Search for the cell housing the specified text and yield its [x, y] center coordinate. 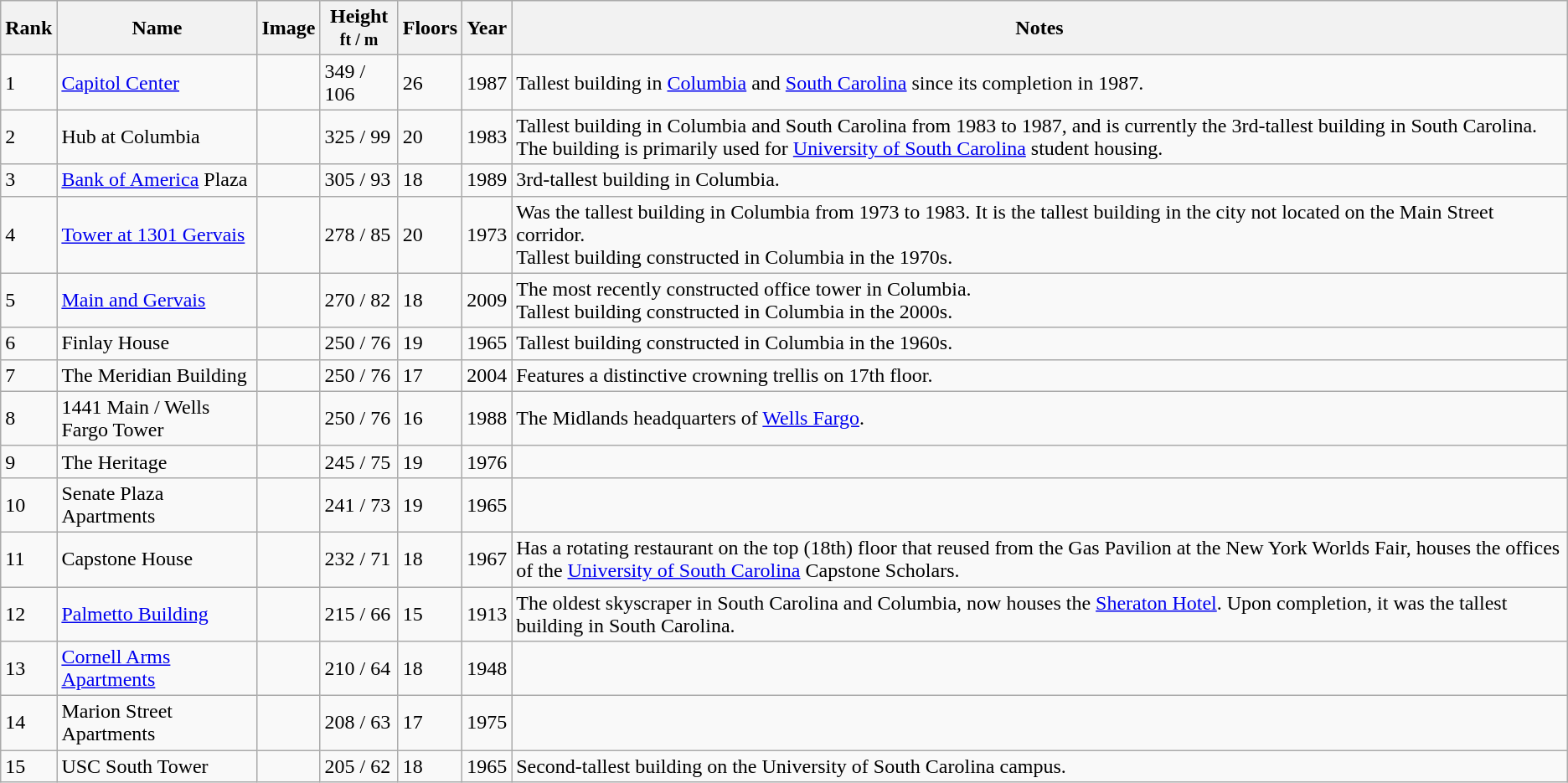
3rd-tallest building in Columbia. [1040, 180]
Heightft / m [358, 28]
2009 [487, 300]
325 / 99 [358, 137]
1983 [487, 137]
USC South Tower [157, 766]
9 [28, 461]
The Midlands headquarters of Wells Fargo. [1040, 419]
2 [28, 137]
1987 [487, 82]
245 / 75 [358, 461]
8 [28, 419]
2004 [487, 375]
Second-tallest building on the University of South Carolina campus. [1040, 766]
Capitol Center [157, 82]
Capstone House [157, 559]
1973 [487, 234]
Bank of America Plaza [157, 180]
Features a distinctive crowning trellis on 17th floor. [1040, 375]
349 / 106 [358, 82]
Image [288, 28]
14 [28, 724]
Senate Plaza Apartments [157, 504]
1 [28, 82]
215 / 66 [358, 613]
3 [28, 180]
Cornell Arms Apartments [157, 668]
The most recently constructed office tower in Columbia.Tallest building constructed in Columbia in the 2000s. [1040, 300]
5 [28, 300]
Year [487, 28]
The Heritage [157, 461]
Finlay House [157, 343]
1948 [487, 668]
16 [430, 419]
Tallest building in Columbia and South Carolina since its completion in 1987. [1040, 82]
The oldest skyscraper in South Carolina and Columbia, now houses the Sheraton Hotel. Upon completion, it was the tallest building in South Carolina. [1040, 613]
6 [28, 343]
Name [157, 28]
11 [28, 559]
1967 [487, 559]
7 [28, 375]
Palmetto Building [157, 613]
Notes [1040, 28]
Floors [430, 28]
Hub at Columbia [157, 137]
208 / 63 [358, 724]
26 [430, 82]
1988 [487, 419]
278 / 85 [358, 234]
1913 [487, 613]
232 / 71 [358, 559]
Tower at 1301 Gervais [157, 234]
270 / 82 [358, 300]
Marion Street Apartments [157, 724]
210 / 64 [358, 668]
1441 Main / Wells Fargo Tower [157, 419]
The Meridian Building [157, 375]
1976 [487, 461]
305 / 93 [358, 180]
13 [28, 668]
Main and Gervais [157, 300]
10 [28, 504]
241 / 73 [358, 504]
Rank [28, 28]
4 [28, 234]
12 [28, 613]
205 / 62 [358, 766]
1989 [487, 180]
Tallest building constructed in Columbia in the 1960s. [1040, 343]
1975 [487, 724]
